From the cell containing the given text, extract its center point as [x, y] coordinate. 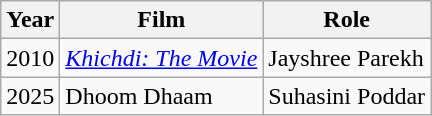
Year [30, 20]
2025 [30, 96]
Suhasini Poddar [347, 96]
Dhoom Dhaam [162, 96]
Film [162, 20]
Khichdi: The Movie [162, 58]
2010 [30, 58]
Role [347, 20]
Jayshree Parekh [347, 58]
